Extract the [x, y] coordinate from the center of the cell holding the provided text.  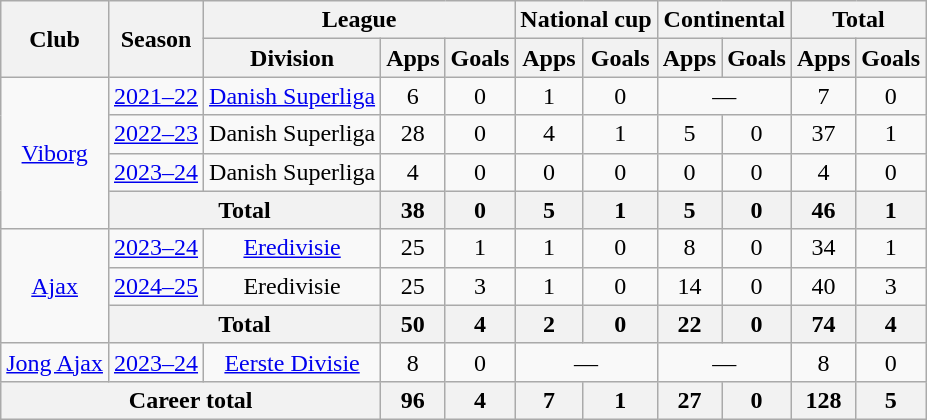
6 [413, 96]
40 [823, 286]
50 [413, 324]
14 [689, 286]
37 [823, 134]
Jong Ajax [55, 362]
34 [823, 248]
2 [549, 324]
27 [689, 400]
28 [413, 134]
Career total [191, 400]
Viborg [55, 153]
Club [55, 39]
74 [823, 324]
128 [823, 400]
2022–23 [156, 134]
46 [823, 210]
Continental [724, 20]
22 [689, 324]
National cup [586, 20]
38 [413, 210]
League [360, 20]
Division [292, 58]
96 [413, 400]
Ajax [55, 286]
Eerste Divisie [292, 362]
2021–22 [156, 96]
2024–25 [156, 286]
Season [156, 39]
